Find where the given text appears and provide that cell's center as (x, y) coordinate. 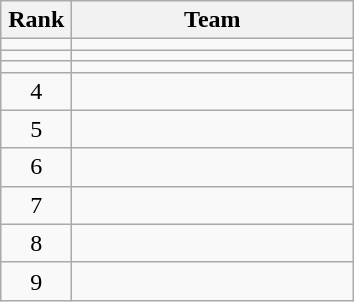
4 (36, 91)
Rank (36, 20)
9 (36, 281)
5 (36, 129)
8 (36, 243)
6 (36, 167)
Team (212, 20)
7 (36, 205)
